Determine the (X, Y) coordinate at the center of the cell enclosing the given text.  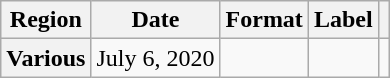
Date (156, 20)
Label (343, 20)
Various (46, 58)
July 6, 2020 (156, 58)
Format (264, 20)
Region (46, 20)
